Provide the (x, y) coordinate of the cell's center where the given text is located.  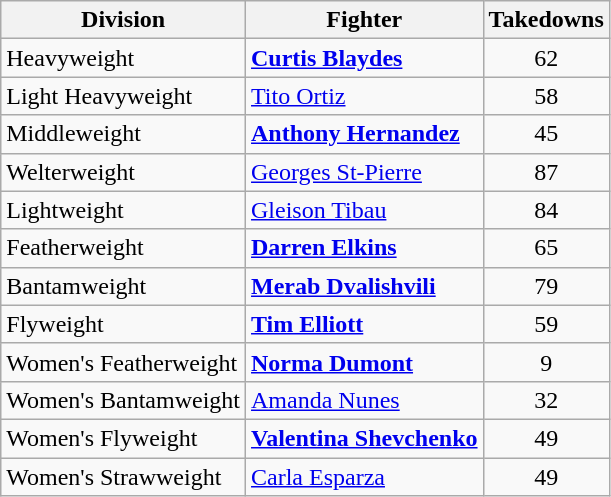
Women's Bantamweight (124, 400)
Lightweight (124, 210)
Georges St-Pierre (365, 172)
45 (546, 134)
Amanda Nunes (365, 400)
32 (546, 400)
Anthony Hernandez (365, 134)
62 (546, 58)
84 (546, 210)
Fighter (365, 20)
79 (546, 286)
Women's Featherweight (124, 362)
Featherweight (124, 248)
Welterweight (124, 172)
Valentina Shevchenko (365, 438)
Tim Elliott (365, 324)
Heavyweight (124, 58)
59 (546, 324)
Middleweight (124, 134)
Norma Dumont (365, 362)
Curtis Blaydes (365, 58)
Bantamweight (124, 286)
Light Heavyweight (124, 96)
Tito Ortiz (365, 96)
Division (124, 20)
65 (546, 248)
Women's Strawweight (124, 477)
Merab Dvalishvili (365, 286)
Flyweight (124, 324)
Takedowns (546, 20)
87 (546, 172)
Carla Esparza (365, 477)
Women's Flyweight (124, 438)
9 (546, 362)
Darren Elkins (365, 248)
Gleison Tibau (365, 210)
58 (546, 96)
